Extract the [x, y] coordinate from the center of the cell holding the provided text.  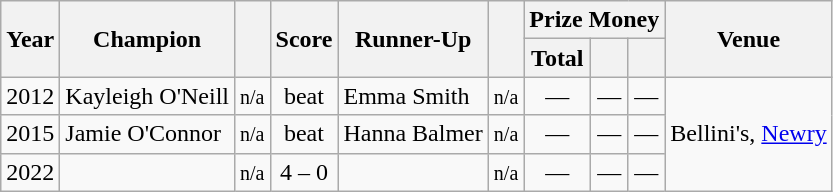
Total [558, 58]
Champion [148, 39]
Year [30, 39]
2012 [30, 96]
Hanna Balmer [413, 134]
Jamie O'Connor [148, 134]
Score [304, 39]
Prize Money [594, 20]
Kayleigh O'Neill [148, 96]
Bellini's, Newry [748, 134]
2015 [30, 134]
Runner-Up [413, 39]
Venue [748, 39]
2022 [30, 172]
4 – 0 [304, 172]
Emma Smith [413, 96]
